Determine the [X, Y] coordinate at the center of the cell enclosing the given text.  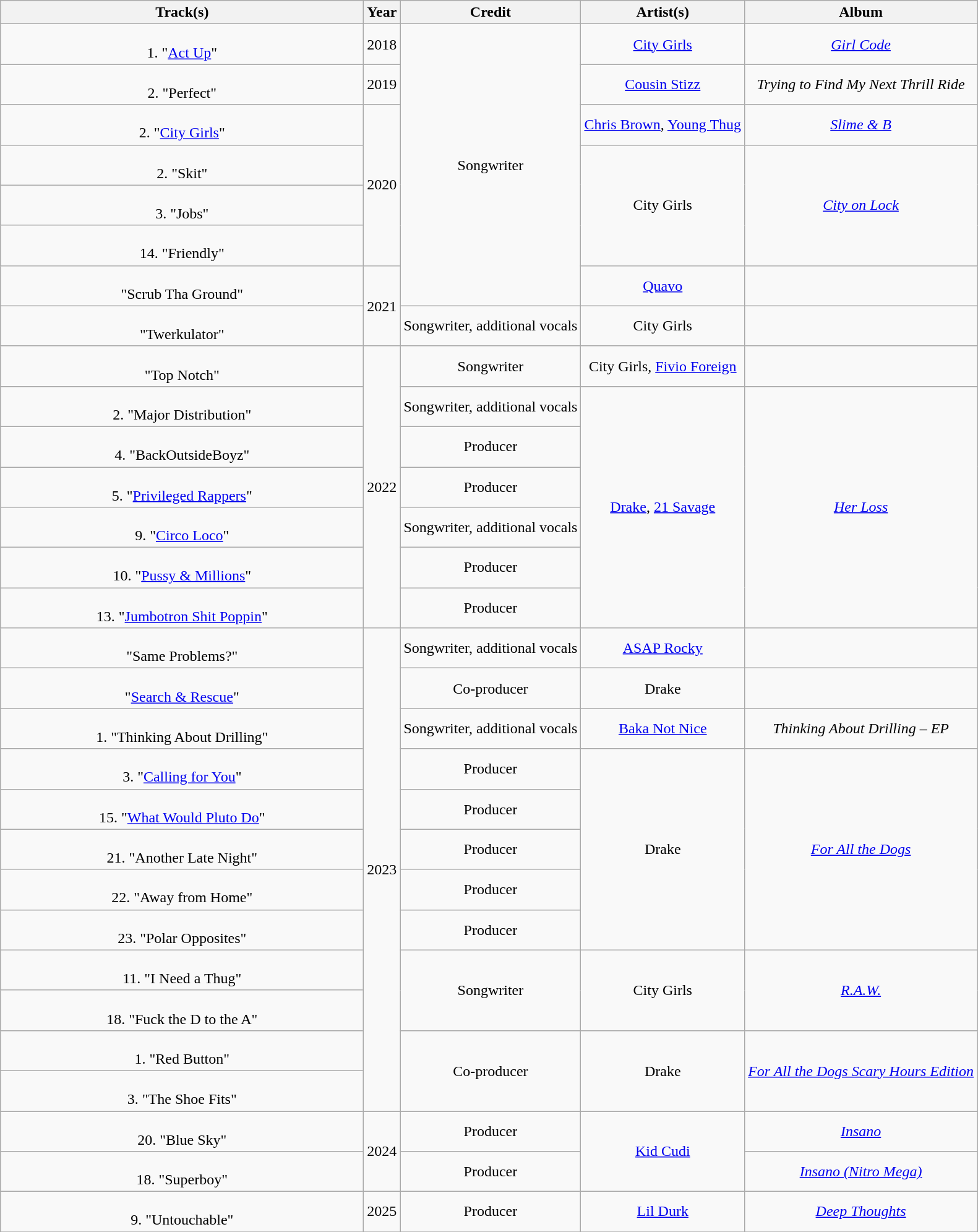
Trying to Find My Next Thrill Ride [861, 84]
4. "BackOutsideBoyz" [182, 447]
21. "Another Late Night" [182, 849]
3. "The Shoe Fits" [182, 1090]
Lil Durk [663, 1212]
"Same Problems?" [182, 648]
City Girls, Fivio Foreign [663, 366]
2021 [382, 306]
2025 [382, 1212]
Deep Thoughts [861, 1212]
Album [861, 12]
2023 [382, 870]
22. "Away from Home" [182, 890]
2. "Major Distribution" [182, 406]
ASAP Rocky [663, 648]
Chris Brown, Young Thug [663, 125]
Cousin Stizz [663, 84]
2022 [382, 486]
Year [382, 12]
18. "Superboy" [182, 1172]
15. "What Would Pluto Do" [182, 809]
2019 [382, 84]
"Twerkulator" [182, 325]
13. "Jumbotron Shit Poppin" [182, 608]
2. "Skit" [182, 165]
Kid Cudi [663, 1152]
Quavo [663, 286]
10. "Pussy & Millions" [182, 568]
20. "Blue Sky" [182, 1131]
2018 [382, 45]
"Search & Rescue" [182, 688]
Insano [861, 1131]
2020 [382, 185]
Girl Code [861, 45]
1. "Red Button" [182, 1051]
City on Lock [861, 205]
2. "Perfect" [182, 84]
2024 [382, 1152]
Her Loss [861, 507]
Insano (Nitro Mega) [861, 1172]
23. "Polar Opposites" [182, 929]
9. "Circo Loco" [182, 527]
Baka Not Nice [663, 729]
Artist(s) [663, 12]
For All the Dogs Scary Hours Edition [861, 1070]
5. "Privileged Rappers" [182, 486]
Thinking About Drilling – EP [861, 729]
"Top Notch" [182, 366]
3. "Jobs" [182, 205]
14. "Friendly" [182, 245]
Track(s) [182, 12]
2. "City Girls" [182, 125]
1. "Act Up" [182, 45]
3. "Calling for You" [182, 769]
R.A.W. [861, 990]
Credit [491, 12]
9. "Untouchable" [182, 1212]
1. "Thinking About Drilling" [182, 729]
Slime & B [861, 125]
Drake, 21 Savage [663, 507]
"Scrub Tha Ground" [182, 286]
11. "I Need a Thug" [182, 970]
For All the Dogs [861, 849]
18. "Fuck the D to the A" [182, 1010]
